Output the [x, y] coordinate of the center of the cell containing the given text.  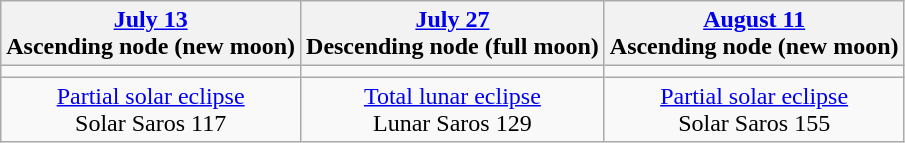
July 13Ascending node (new moon) [151, 34]
July 27Descending node (full moon) [453, 34]
August 11Ascending node (new moon) [754, 34]
Partial solar eclipseSolar Saros 117 [151, 110]
Partial solar eclipseSolar Saros 155 [754, 110]
Total lunar eclipseLunar Saros 129 [453, 110]
